Locate the cell with the specified text and output its [x, y] center coordinate. 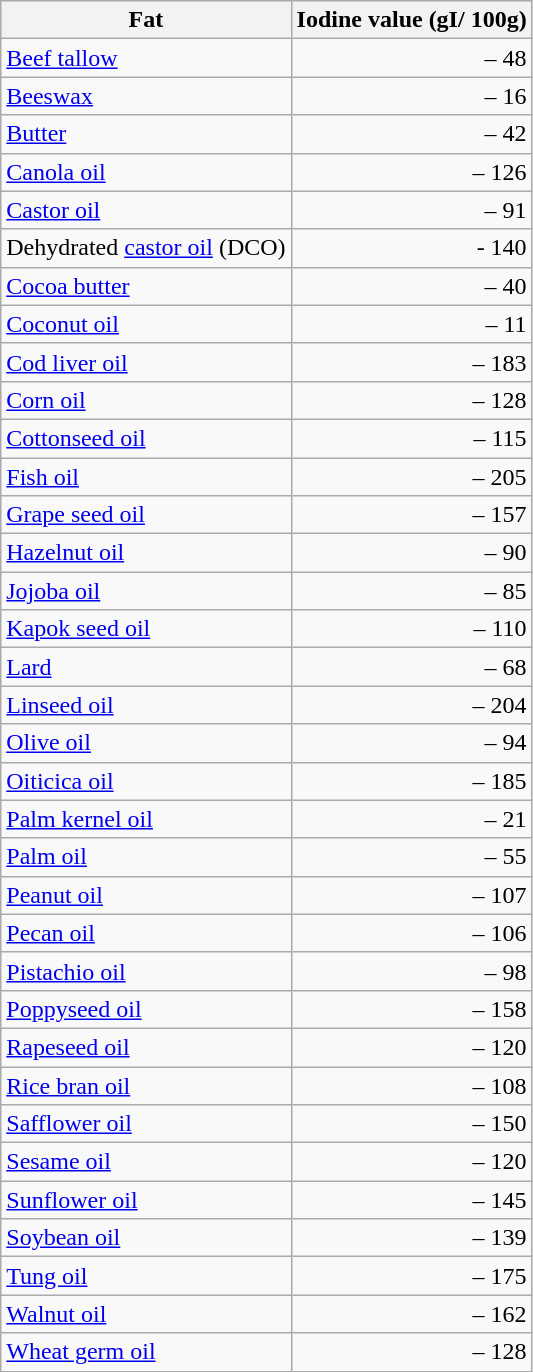
Oiticica oil [146, 781]
Lard [146, 667]
Butter [146, 134]
– 94 [412, 743]
Palm oil [146, 857]
Pistachio oil [146, 971]
Beef tallow [146, 58]
Sesame oil [146, 1162]
- 140 [412, 248]
– 16 [412, 96]
Dehydrated castor oil (DCO) [146, 248]
– 150 [412, 1124]
– 185 [412, 781]
– 175 [412, 1276]
– 204 [412, 705]
– 157 [412, 515]
– 145 [412, 1200]
– 108 [412, 1085]
Pecan oil [146, 933]
Walnut oil [146, 1314]
– 110 [412, 629]
Castor oil [146, 210]
Olive oil [146, 743]
Linseed oil [146, 705]
– 139 [412, 1238]
Poppyseed oil [146, 1009]
Fat [146, 20]
Fish oil [146, 477]
– 106 [412, 933]
– 115 [412, 438]
– 68 [412, 667]
Rapeseed oil [146, 1047]
Tung oil [146, 1276]
Beeswax [146, 96]
– 183 [412, 362]
Hazelnut oil [146, 553]
Cocoa butter [146, 286]
Corn oil [146, 400]
– 91 [412, 210]
– 42 [412, 134]
Grape seed oil [146, 515]
Iodine value (gI/ 100g) [412, 20]
Soybean oil [146, 1238]
Kapok seed oil [146, 629]
– 98 [412, 971]
– 162 [412, 1314]
– 205 [412, 477]
– 85 [412, 591]
– 107 [412, 895]
– 55 [412, 857]
Peanut oil [146, 895]
Cod liver oil [146, 362]
Cottonseed oil [146, 438]
– 90 [412, 553]
– 21 [412, 819]
– 11 [412, 324]
Coconut oil [146, 324]
Rice bran oil [146, 1085]
Wheat germ oil [146, 1352]
– 158 [412, 1009]
Jojoba oil [146, 591]
Safflower oil [146, 1124]
– 48 [412, 58]
– 40 [412, 286]
Palm kernel oil [146, 819]
Sunflower oil [146, 1200]
– 126 [412, 172]
Canola oil [146, 172]
